Provide the [x, y] coordinate of the cell's center where the given text is located.  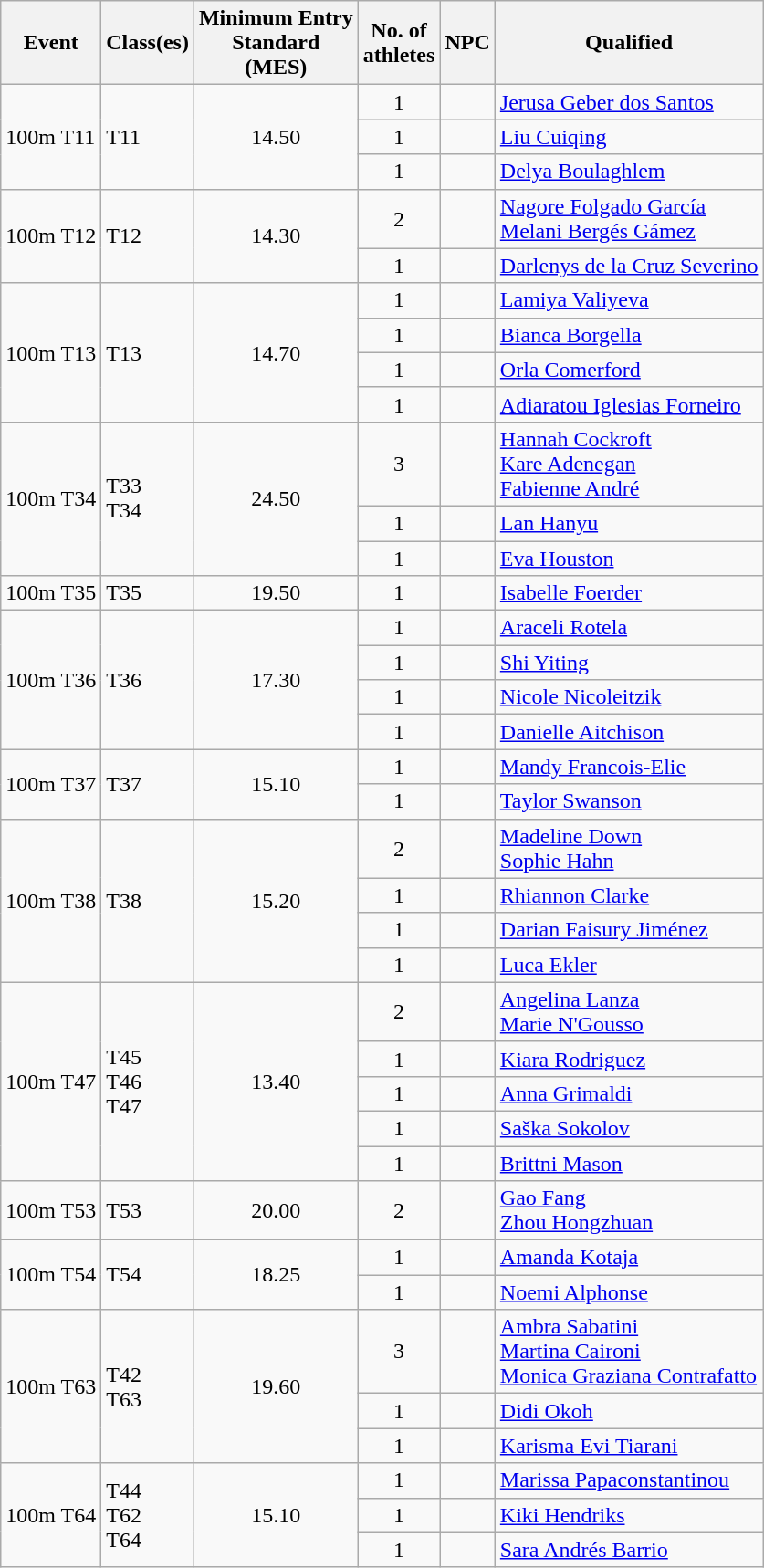
Qualified [629, 43]
18.25 [276, 1275]
Marissa Papaconstantinou [629, 1480]
Orla Comerford [629, 370]
Mandy Francois-Elie [629, 767]
Hannah CockroftKare AdeneganFabienne André [629, 464]
100m T64 [51, 1515]
Rhiannon Clarke [629, 895]
T12 [148, 235]
Brittni Mason [629, 1164]
Lamiya Valiyeva [629, 300]
No. ofathletes [399, 43]
Jerusa Geber dos Santos [629, 102]
T11 [148, 137]
Madeline DownSophie Hahn [629, 849]
Karisma Evi Tiarani [629, 1446]
100m T63 [51, 1386]
Danielle Aitchison [629, 732]
24.50 [276, 498]
NPC [467, 43]
100m T35 [51, 593]
Taylor Swanson [629, 801]
T35 [148, 593]
Sara Andrés Barrio [629, 1550]
100m T54 [51, 1275]
Kiki Hendriks [629, 1515]
19.60 [276, 1386]
Event [51, 43]
Shi Yiting [629, 663]
14.30 [276, 235]
Luca Ekler [629, 965]
Darlenys de la Cruz Severino [629, 266]
100m T13 [51, 352]
T36 [148, 680]
14.70 [276, 352]
Minimum EntryStandard(MES) [276, 43]
14.50 [276, 137]
100m T38 [51, 900]
100m T11 [51, 137]
20.00 [276, 1210]
T44 T62T64 [148, 1515]
Eva Houston [629, 558]
100m T37 [51, 784]
Anna Grimaldi [629, 1093]
Saška Sokolov [629, 1128]
17.30 [276, 680]
Bianca Borgella [629, 335]
Angelina LanzaMarie N'Gousso [629, 1011]
T13 [148, 352]
Adiaratou Iglesias Forneiro [629, 404]
100m T34 [51, 498]
Nagore Folgado GarcíaMelani Bergés Gámez [629, 219]
Lan Hanyu [629, 523]
T54 [148, 1275]
15.20 [276, 900]
13.40 [276, 1081]
Liu Cuiqing [629, 137]
T45T46T47 [148, 1081]
Kiara Rodriguez [629, 1059]
Nicole Nicoleitzik [629, 697]
T42T63 [148, 1386]
Araceli Rotela [629, 628]
100m T36 [51, 680]
19.50 [276, 593]
Gao FangZhou Hongzhuan [629, 1210]
T53 [148, 1210]
Isabelle Foerder [629, 593]
Darian Faisury Jiménez [629, 930]
100m T12 [51, 235]
100m T53 [51, 1210]
T38 [148, 900]
100m T47 [51, 1081]
Class(es) [148, 43]
T33T34 [148, 498]
Delya Boulaghlem [629, 172]
Didi Okoh [629, 1411]
T37 [148, 784]
Amanda Kotaja [629, 1258]
Noemi Alphonse [629, 1292]
Ambra SabatiniMartina CaironiMonica Graziana Contrafatto [629, 1352]
